Output the [x, y] coordinate of the center of the cell containing the given text.  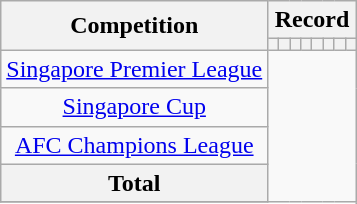
Singapore Premier League [134, 69]
Total [134, 183]
AFC Champions League [134, 145]
Singapore Cup [134, 107]
Record [312, 20]
Competition [134, 26]
